Identify which cell holds the provided text, then report its (X, Y) central coordinate. 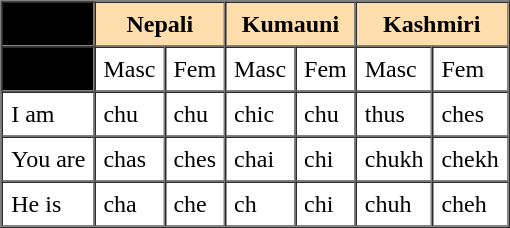
chukh (394, 158)
che (194, 204)
I am (48, 114)
thus (394, 114)
He is (48, 204)
Kumauni (290, 24)
cha (129, 204)
ch (260, 204)
You are (48, 158)
chuh (394, 204)
chai (260, 158)
chic (260, 114)
chas (129, 158)
cheh (470, 204)
Nepali (160, 24)
chekh (470, 158)
Kashmiri (432, 24)
